Return [x, y] of the center of cell containing provided text 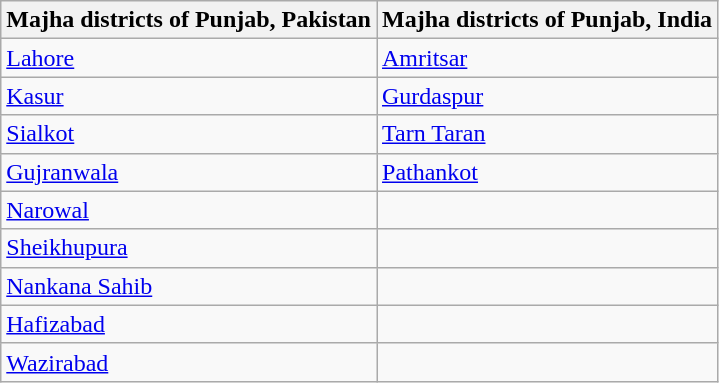
Hafizabad [189, 324]
Tarn Taran [546, 134]
Gurdaspur [546, 96]
Wazirabad [189, 362]
Sialkot [189, 134]
Amritsar [546, 58]
Narowal [189, 210]
Nankana Sahib [189, 286]
Majha districts of Punjab, Pakistan [189, 20]
Lahore [189, 58]
Sheikhupura [189, 248]
Kasur [189, 96]
Gujranwala [189, 172]
Majha districts of Punjab, India [546, 20]
Pathankot [546, 172]
